Detect which cell encompasses the target text, then output its (x, y) center coordinate. 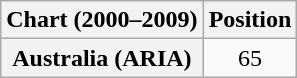
Chart (2000–2009) (102, 20)
Australia (ARIA) (102, 58)
Position (250, 20)
65 (250, 58)
